Search for the cell housing the specified text and yield its [X, Y] center coordinate. 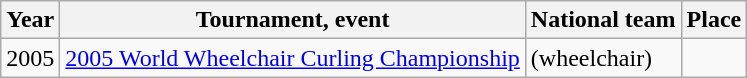
2005 [30, 58]
National team [603, 20]
Tournament, event [293, 20]
Year [30, 20]
2005 World Wheelchair Curling Championship [293, 58]
Place [714, 20]
(wheelchair) [603, 58]
